Determine the [x, y] coordinate at the center of the cell enclosing the given text.  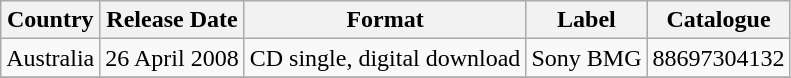
Label [586, 20]
26 April 2008 [172, 58]
CD single, digital download [385, 58]
Release Date [172, 20]
Catalogue [718, 20]
Sony BMG [586, 58]
Country [50, 20]
Format [385, 20]
Australia [50, 58]
88697304132 [718, 58]
